Pinpoint the cell where the given text exists, returning its (x, y) midpoint coordinate. 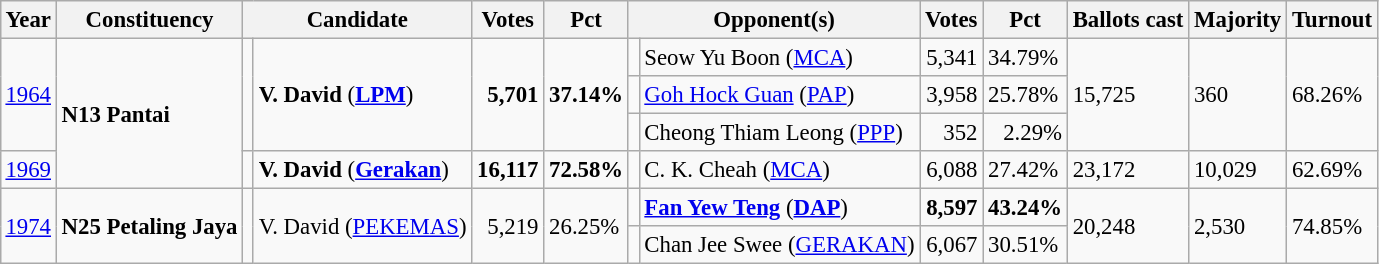
Constituency (150, 20)
26.25% (586, 226)
25.78% (1026, 95)
N13 Pantai (150, 113)
Opponent(s) (774, 20)
68.26% (1332, 94)
2.29% (1026, 133)
352 (952, 133)
Cheong Thiam Leong (PPP) (780, 133)
360 (1238, 94)
72.58% (586, 170)
1974 (28, 226)
6,067 (952, 245)
5,701 (508, 94)
43.24% (1026, 208)
Seow Yu Boon (MCA) (780, 57)
V. David (PEKEMAS) (362, 226)
15,725 (1128, 94)
27.42% (1026, 170)
1969 (28, 170)
2,530 (1238, 226)
Turnout (1332, 20)
Goh Hock Guan (PAP) (780, 95)
23,172 (1128, 170)
Ballots cast (1128, 20)
6,088 (952, 170)
16,117 (508, 170)
10,029 (1238, 170)
3,958 (952, 95)
62.69% (1332, 170)
C. K. Cheah (MCA) (780, 170)
1964 (28, 94)
Year (28, 20)
V. David (LPM) (362, 94)
Majority (1238, 20)
Candidate (358, 20)
N25 Petaling Jaya (150, 226)
5,219 (508, 226)
Fan Yew Teng (DAP) (780, 208)
30.51% (1026, 245)
20,248 (1128, 226)
Chan Jee Swee (GERAKAN) (780, 245)
5,341 (952, 57)
34.79% (1026, 57)
8,597 (952, 208)
74.85% (1332, 226)
V. David (Gerakan) (362, 170)
37.14% (586, 94)
